Search for the cell housing the specified text and yield its [X, Y] center coordinate. 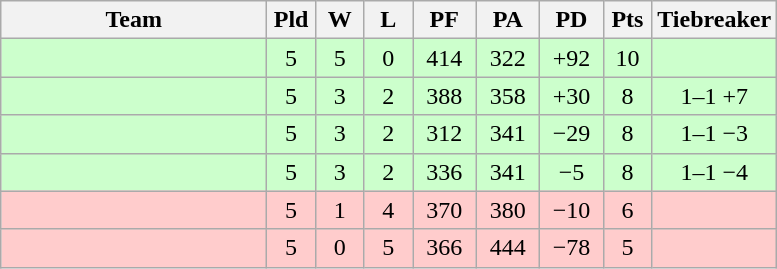
+30 [572, 96]
−10 [572, 210]
1–1 +7 [714, 96]
312 [444, 134]
336 [444, 172]
380 [508, 210]
4 [388, 210]
PA [508, 20]
+92 [572, 58]
1–1 −4 [714, 172]
Team [134, 20]
388 [444, 96]
6 [628, 210]
444 [508, 248]
PF [444, 20]
Pts [628, 20]
10 [628, 58]
PD [572, 20]
414 [444, 58]
L [388, 20]
1 [340, 210]
W [340, 20]
1–1 −3 [714, 134]
358 [508, 96]
322 [508, 58]
370 [444, 210]
Pld [292, 20]
−29 [572, 134]
−5 [572, 172]
Tiebreaker [714, 20]
−78 [572, 248]
366 [444, 248]
